Output the (x, y) coordinate of the center of the cell containing the given text.  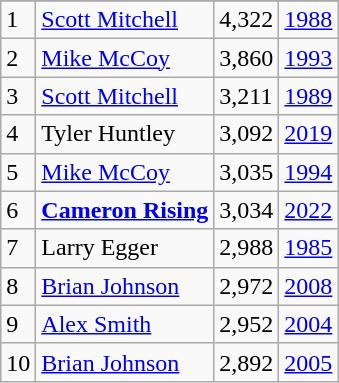
4,322 (246, 20)
1994 (308, 172)
2,952 (246, 324)
3,860 (246, 58)
2,972 (246, 286)
2,988 (246, 248)
2005 (308, 362)
9 (18, 324)
8 (18, 286)
6 (18, 210)
Tyler Huntley (125, 134)
Cameron Rising (125, 210)
3,211 (246, 96)
1988 (308, 20)
1993 (308, 58)
5 (18, 172)
Alex Smith (125, 324)
7 (18, 248)
10 (18, 362)
2,892 (246, 362)
3,092 (246, 134)
3,035 (246, 172)
3 (18, 96)
1989 (308, 96)
4 (18, 134)
1 (18, 20)
2008 (308, 286)
2004 (308, 324)
1985 (308, 248)
2 (18, 58)
3,034 (246, 210)
Larry Egger (125, 248)
2022 (308, 210)
2019 (308, 134)
